Locate the cell with the specified text and output its (X, Y) center coordinate. 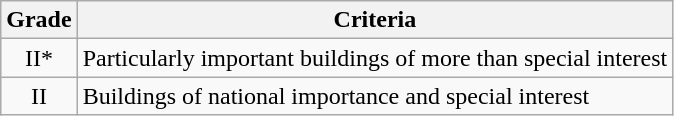
II* (39, 58)
Criteria (375, 20)
Particularly important buildings of more than special interest (375, 58)
Buildings of national importance and special interest (375, 96)
II (39, 96)
Grade (39, 20)
